Return the [x, y] coordinate for the center point of the cell that contains the specified text.  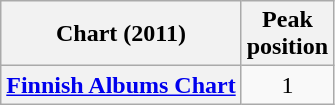
Finnish Albums Chart [121, 85]
1 [287, 85]
Peakposition [287, 34]
Chart (2011) [121, 34]
